Provide the (x, y) coordinate of the cell's center where the given text is located.  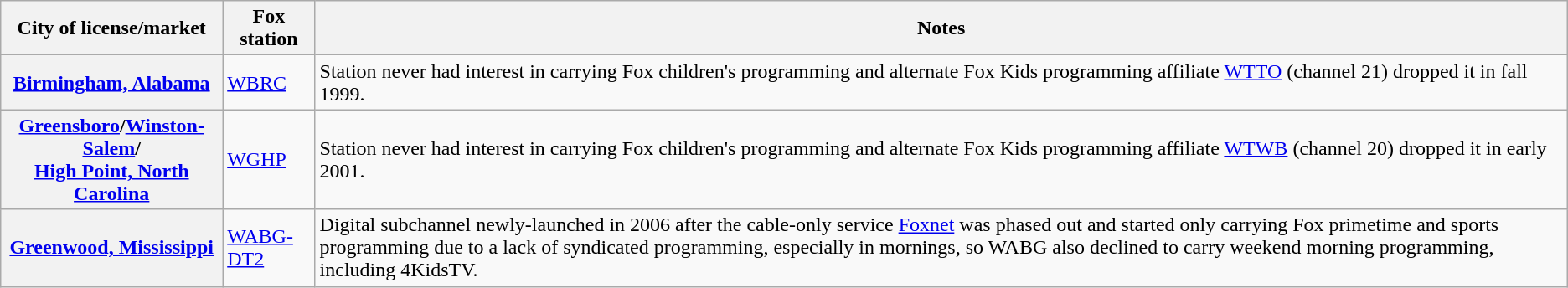
Greenwood, Mississippi (112, 248)
Notes (941, 28)
Greensboro/Winston-Salem/High Point, North Carolina (112, 159)
Birmingham, Alabama (112, 82)
City of license/market (112, 28)
WABG-DT2 (269, 248)
WBRC (269, 82)
WGHP (269, 159)
Fox station (269, 28)
